Extract the (x, y) coordinate from the center of the cell holding the provided text.  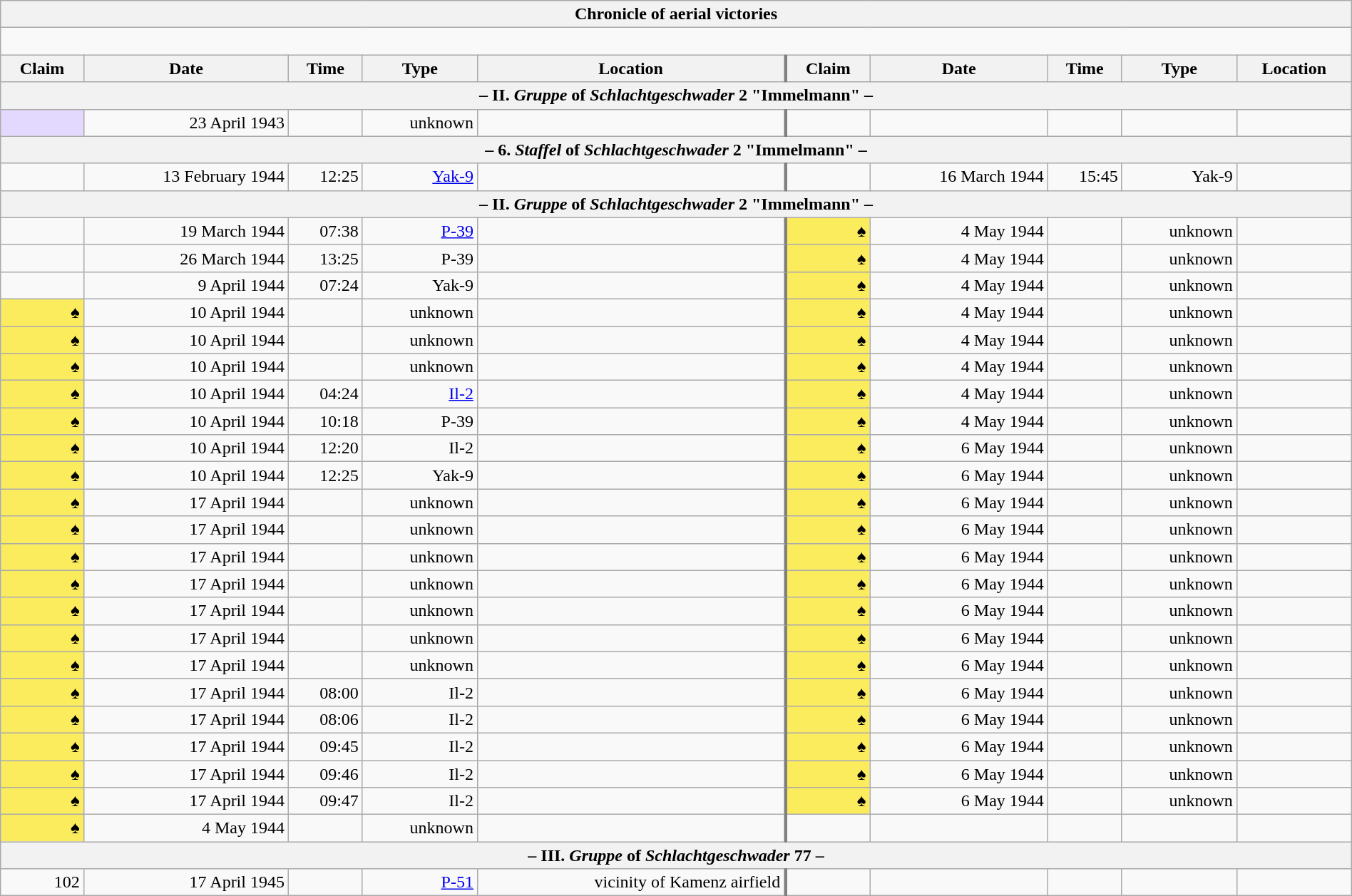
09:46 (325, 773)
19 March 1944 (185, 231)
16 March 1944 (958, 177)
08:06 (325, 719)
– 6. Staffel of Schlachtgeschwader 2 "Immelmann" – (676, 150)
P-51 (419, 882)
12:20 (325, 448)
9 April 1944 (185, 285)
102 (43, 882)
17 April 1945 (185, 882)
08:00 (325, 692)
13:25 (325, 258)
– III. Gruppe of Schlachtgeschwader 77 – (676, 855)
Chronicle of aerial victories (676, 14)
04:24 (325, 394)
23 April 1943 (185, 123)
vicinity of Kamenz airfield (631, 882)
07:38 (325, 231)
09:45 (325, 746)
09:47 (325, 801)
07:24 (325, 285)
26 March 1944 (185, 258)
13 February 1944 (185, 177)
15:45 (1085, 177)
10:18 (325, 421)
